Pinpoint the cell where the given text exists, returning its [x, y] midpoint coordinate. 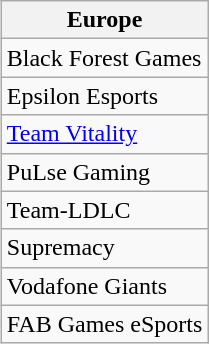
Team Vitality [104, 134]
Europe [104, 20]
FAB Games eSports [104, 324]
Black Forest Games [104, 58]
Epsilon Esports [104, 96]
Supremacy [104, 248]
Team-LDLC [104, 210]
PuLse Gaming [104, 172]
Vodafone Giants [104, 286]
